For the text-containing cell, return its midpoint in [X, Y] coordinate format. 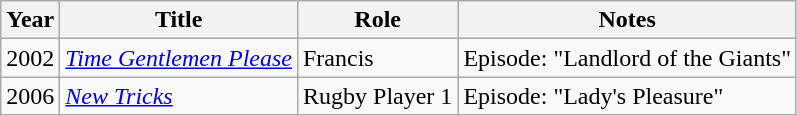
Role [377, 20]
Rugby Player 1 [377, 96]
Notes [628, 20]
Episode: "Lady's Pleasure" [628, 96]
Time Gentlemen Please [179, 58]
2002 [30, 58]
2006 [30, 96]
Francis [377, 58]
New Tricks [179, 96]
Episode: "Landlord of the Giants" [628, 58]
Title [179, 20]
Year [30, 20]
